Search for the cell housing the specified text and yield its (x, y) center coordinate. 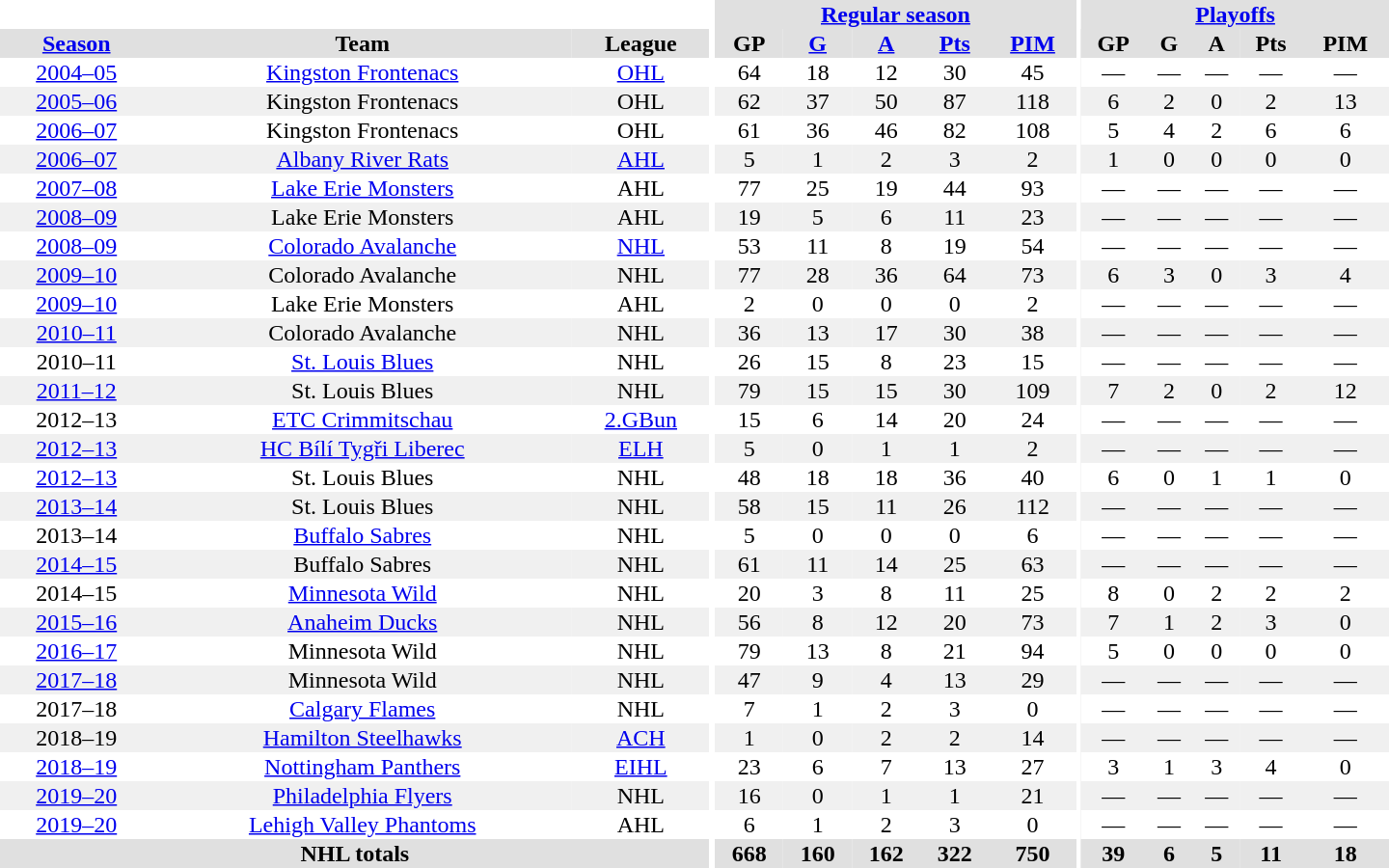
56 (749, 622)
44 (955, 188)
Team (363, 43)
63 (1032, 564)
Calgary Flames (363, 709)
2011–12 (76, 391)
Anaheim Ducks (363, 622)
2007–08 (76, 188)
45 (1032, 72)
94 (1032, 651)
Season (76, 43)
29 (1032, 680)
322 (955, 854)
Nottingham Panthers (363, 767)
HC Bílí Tygři Liberec (363, 448)
2004–05 (76, 72)
162 (885, 854)
Hamilton Steelhawks (363, 738)
ACH (640, 738)
NHL totals (355, 854)
38 (1032, 333)
27 (1032, 767)
46 (885, 130)
2.GBun (640, 420)
58 (749, 506)
93 (1032, 188)
160 (818, 854)
750 (1032, 854)
112 (1032, 506)
39 (1113, 854)
2015–16 (76, 622)
54 (1032, 246)
Albany River Rats (363, 159)
League (640, 43)
2005–06 (76, 101)
48 (749, 477)
EIHL (640, 767)
9 (818, 680)
ELH (640, 448)
87 (955, 101)
37 (818, 101)
2016–17 (76, 651)
Playoffs (1235, 14)
Philadelphia Flyers (363, 796)
47 (749, 680)
24 (1032, 420)
668 (749, 854)
Regular season (895, 14)
ETC Crimmitschau (363, 420)
Lehigh Valley Phantoms (363, 825)
62 (749, 101)
16 (749, 796)
28 (818, 275)
109 (1032, 391)
108 (1032, 130)
40 (1032, 477)
118 (1032, 101)
82 (955, 130)
17 (885, 333)
50 (885, 101)
53 (749, 246)
